Determine the [x, y] coordinate at the center of the cell enclosing the given text.  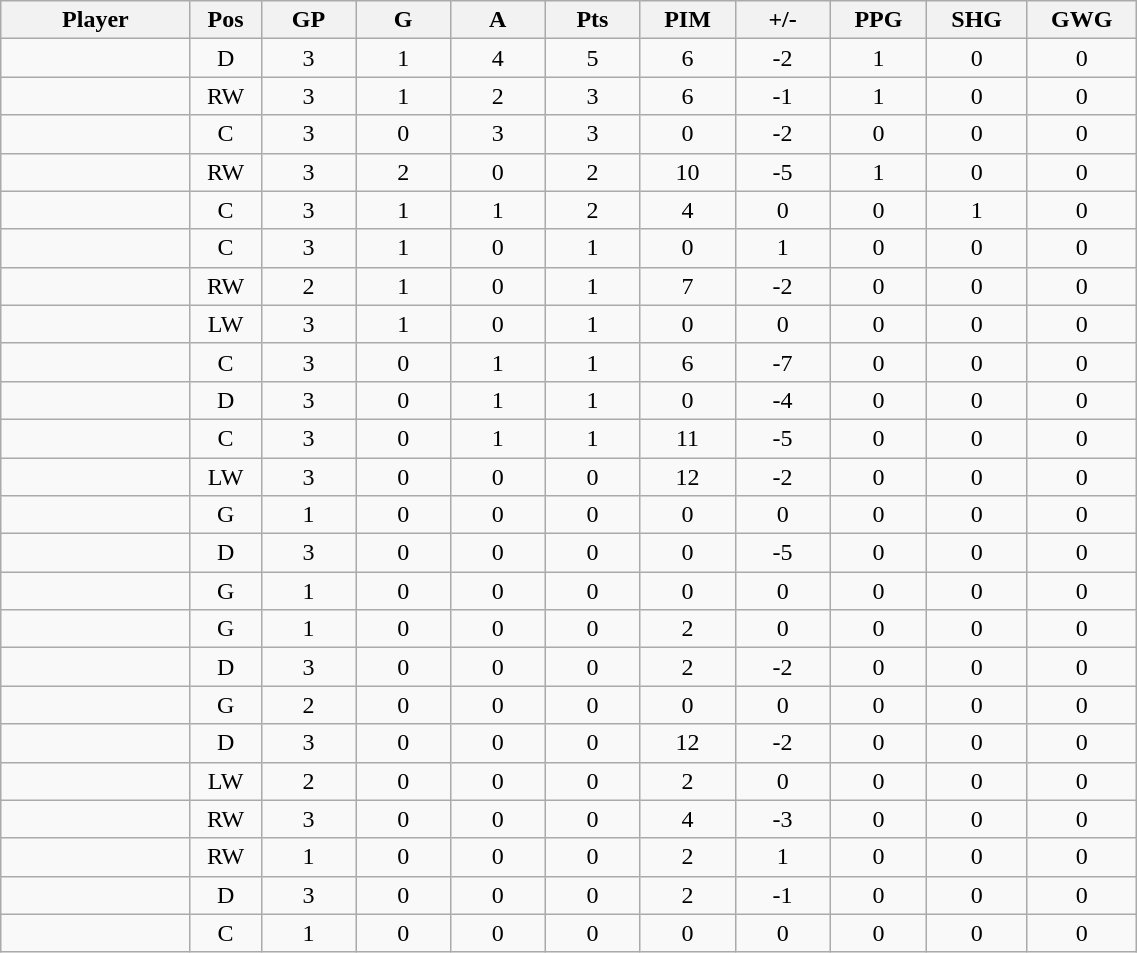
7 [688, 286]
5 [592, 58]
Pts [592, 20]
GWG [1081, 20]
11 [688, 438]
-4 [782, 400]
PPG [878, 20]
Player [96, 20]
-3 [782, 819]
SHG [977, 20]
Pos [226, 20]
PIM [688, 20]
+/- [782, 20]
-7 [782, 362]
10 [688, 172]
A [498, 20]
GP [308, 20]
